Provide the (X, Y) coordinate of the cell's center where the given text is located.  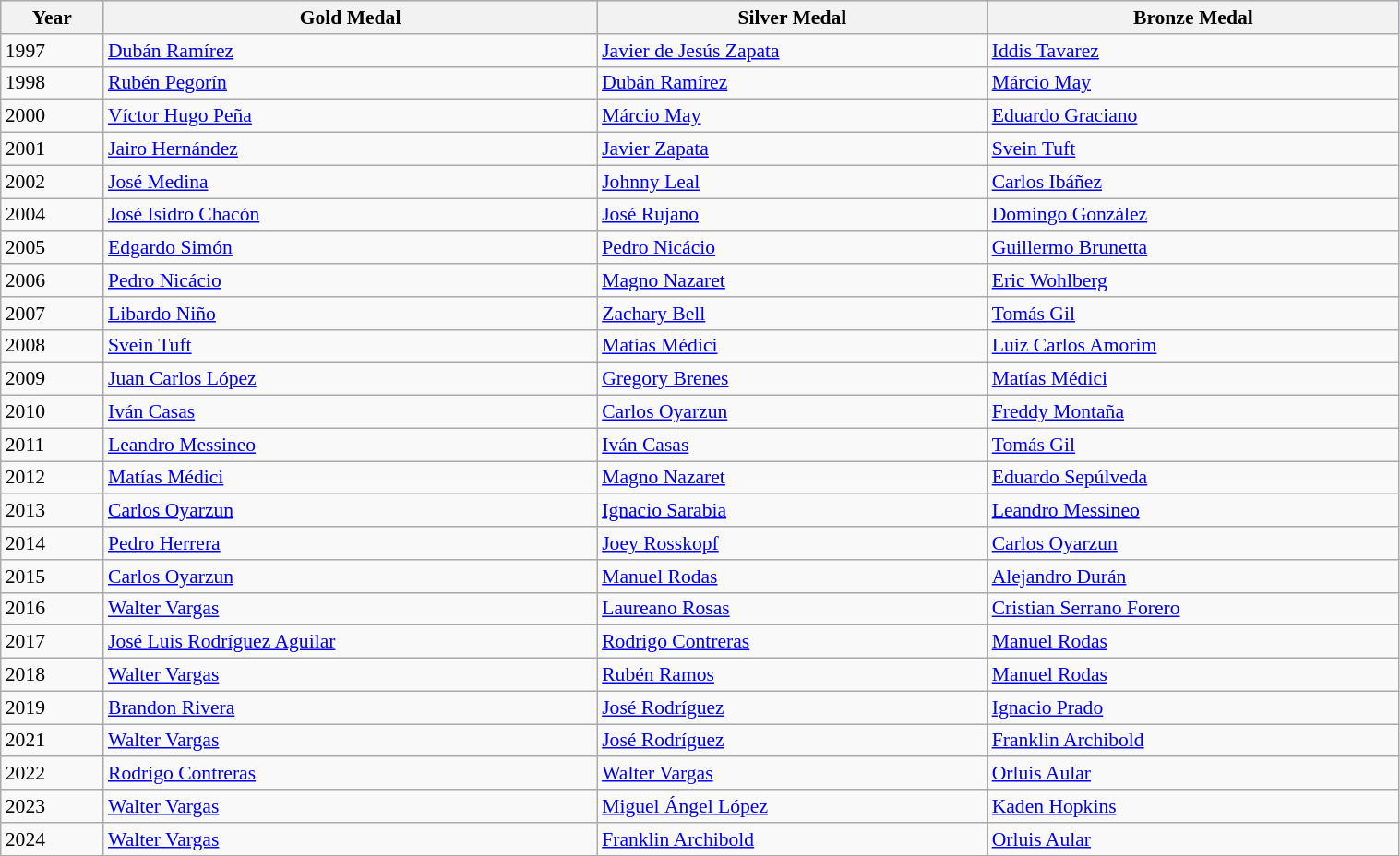
2010 (52, 412)
Eric Wohlberg (1193, 280)
Cristian Serrano Forero (1193, 609)
Year (52, 18)
Edgardo Simón (351, 248)
2006 (52, 280)
2004 (52, 215)
Rubén Pegorín (351, 83)
Iddis Tavarez (1193, 51)
2009 (52, 379)
Johnny Leal (792, 182)
Libardo Niño (351, 314)
2005 (52, 248)
2014 (52, 543)
Alejandro Durán (1193, 577)
2019 (52, 707)
Jairo Hernández (351, 149)
Juan Carlos López (351, 379)
Laureano Rosas (792, 609)
Luiz Carlos Amorim (1193, 346)
Pedro Herrera (351, 543)
Joey Rosskopf (792, 543)
Ignacio Prado (1193, 707)
Bronze Medal (1193, 18)
José Luis Rodríguez Aguilar (351, 642)
Silver Medal (792, 18)
Zachary Bell (792, 314)
Ignacio Sarabia (792, 511)
Brandon Rivera (351, 707)
Eduardo Sepúlveda (1193, 478)
2017 (52, 642)
Domingo González (1193, 215)
José Rujano (792, 215)
2008 (52, 346)
2012 (52, 478)
José Medina (351, 182)
2013 (52, 511)
2002 (52, 182)
Javier Zapata (792, 149)
2024 (52, 839)
2007 (52, 314)
Freddy Montaña (1193, 412)
2022 (52, 774)
Eduardo Graciano (1193, 116)
2018 (52, 675)
Carlos Ibáñez (1193, 182)
José Isidro Chacón (351, 215)
Javier de Jesús Zapata (792, 51)
Gregory Brenes (792, 379)
Miguel Ángel López (792, 806)
1997 (52, 51)
Víctor Hugo Peña (351, 116)
2021 (52, 741)
2016 (52, 609)
2015 (52, 577)
2000 (52, 116)
2001 (52, 149)
Gold Medal (351, 18)
2011 (52, 445)
2023 (52, 806)
Guillermo Brunetta (1193, 248)
1998 (52, 83)
Kaden Hopkins (1193, 806)
Rubén Ramos (792, 675)
